Identify which cell holds the provided text, then report its (x, y) central coordinate. 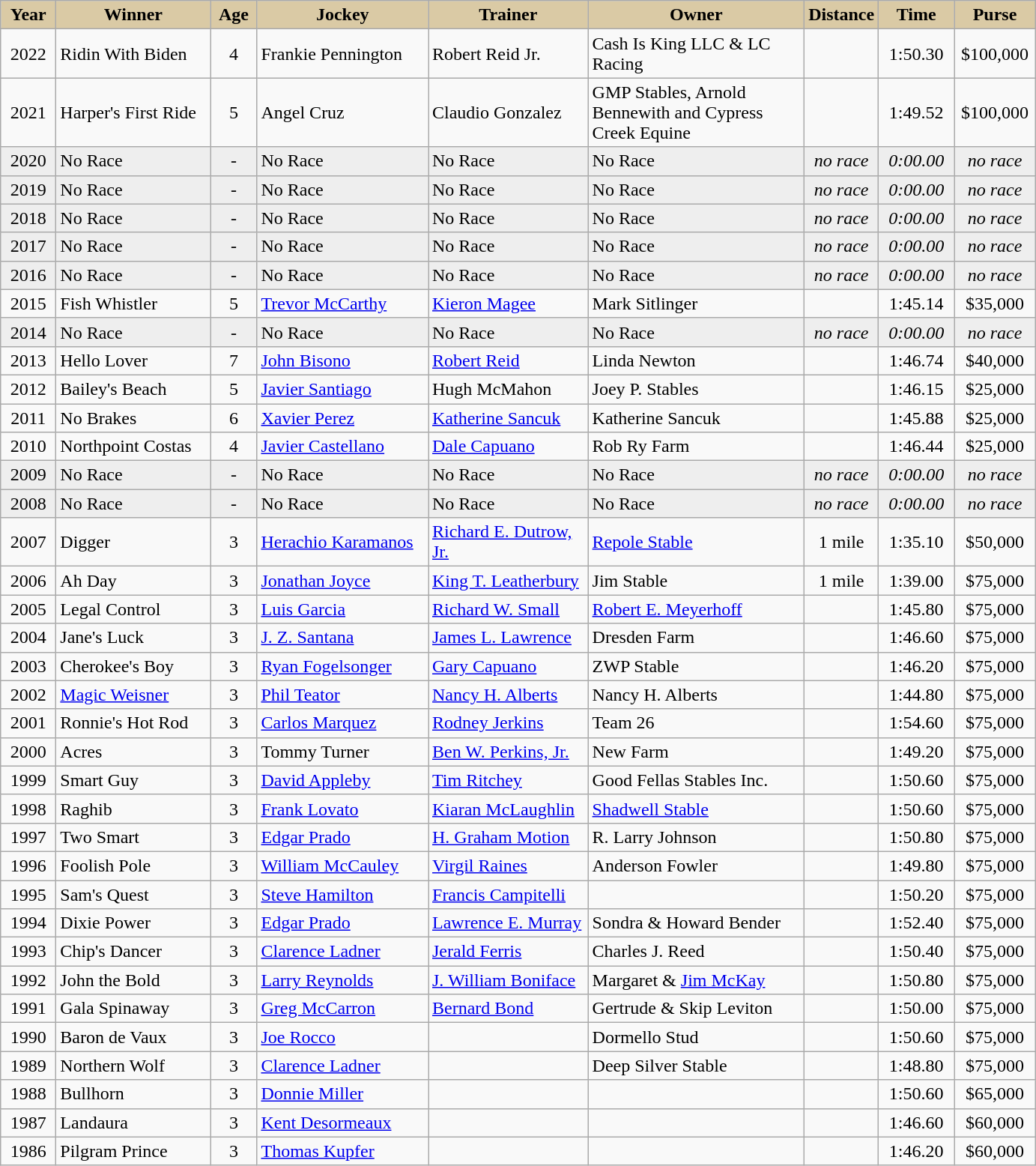
$40,000 (995, 360)
1998 (28, 809)
Javier Castellano (343, 447)
1989 (28, 1066)
1:49.52 (917, 112)
Charles J. Reed (697, 952)
1:35.10 (917, 543)
1:39.00 (917, 581)
Ridin With Biden (133, 54)
Landaura (133, 1123)
1986 (28, 1151)
No Brakes (133, 417)
1991 (28, 1009)
Cash Is King LLC & LC Racing (697, 54)
Good Fellas Stables Inc. (697, 780)
1993 (28, 952)
J. William Boniface (509, 980)
Kieron Magee (509, 303)
$50,000 (995, 543)
1:44.80 (917, 695)
Raghib (133, 809)
Claudio Gonzalez (509, 112)
Jockey (343, 15)
1:50.40 (917, 952)
Gertrude & Skip Leviton (697, 1009)
Magic Weisner (133, 695)
ZWP Stable (697, 666)
2015 (28, 303)
New Farm (697, 752)
Dixie Power (133, 923)
Rob Ry Farm (697, 447)
Joey P. Stables (697, 389)
2021 (28, 112)
Trevor McCarthy (343, 303)
1:48.80 (917, 1066)
1:46.74 (917, 360)
J. Z. Santana (343, 638)
Donnie Miller (343, 1094)
1:45.14 (917, 303)
2012 (28, 389)
1:46.15 (917, 389)
1:50.30 (917, 54)
Purse (995, 15)
Gala Spinaway (133, 1009)
Kiaran McLaughlin (509, 809)
Dormello Stud (697, 1037)
2001 (28, 723)
Anderson Fowler (697, 866)
Fish Whistler (133, 303)
David Appleby (343, 780)
Repole Stable (697, 543)
Ryan Fogelsonger (343, 666)
1:45.80 (917, 609)
Winner (133, 15)
1988 (28, 1094)
1:49.80 (917, 866)
1:50.00 (917, 1009)
$35,000 (995, 303)
GMP Stables, Arnold Bennewith and Cypress Creek Equine (697, 112)
Acres (133, 752)
Mark Sitlinger (697, 303)
Kent Desormeaux (343, 1123)
R. Larry Johnson (697, 837)
Distance (842, 15)
Larry Reynolds (343, 980)
1994 (28, 923)
2018 (28, 218)
Jerald Ferris (509, 952)
1:54.60 (917, 723)
Legal Control (133, 609)
Baron de Vaux (133, 1037)
1997 (28, 837)
Bailey's Beach (133, 389)
2013 (28, 360)
2004 (28, 638)
Robert E. Meyerhoff (697, 609)
Jane's Luck (133, 638)
Greg McCarron (343, 1009)
John the Bold (133, 980)
Ah Day (133, 581)
Luis Garcia (343, 609)
Trainer (509, 15)
Steve Hamilton (343, 894)
Shadwell Stable (697, 809)
2005 (28, 609)
Gary Capuano (509, 666)
Virgil Raines (509, 866)
6 (234, 417)
Sam's Quest (133, 894)
1990 (28, 1037)
Margaret & Jim McKay (697, 980)
Age (234, 15)
1987 (28, 1123)
Hugh McMahon (509, 389)
James L. Lawrence (509, 638)
Bernard Bond (509, 1009)
Two Smart (133, 837)
Chip's Dancer (133, 952)
7 (234, 360)
Tim Ritchey (509, 780)
Richard E. Dutrow, Jr. (509, 543)
2017 (28, 247)
John Bisono (343, 360)
Northpoint Costas (133, 447)
2020 (28, 161)
Jonathan Joyce (343, 581)
1992 (28, 980)
Linda Newton (697, 360)
2011 (28, 417)
Dale Capuano (509, 447)
H. Graham Motion (509, 837)
Joe Rocco (343, 1037)
2002 (28, 695)
$65,000 (995, 1094)
2019 (28, 190)
Sondra & Howard Bender (697, 923)
Bullhorn (133, 1094)
Dresden Farm (697, 638)
2014 (28, 332)
Thomas Kupfer (343, 1151)
Francis Campitelli (509, 894)
2008 (28, 504)
Xavier Perez (343, 417)
King T. Leatherbury (509, 581)
1:46.44 (917, 447)
2000 (28, 752)
Lawrence E. Murray (509, 923)
Year (28, 15)
1996 (28, 866)
Herachio Karamanos (343, 543)
William McCauley (343, 866)
Digger (133, 543)
1995 (28, 894)
Ben W. Perkins, Jr. (509, 752)
Pilgram Prince (133, 1151)
Frankie Pennington (343, 54)
2016 (28, 275)
Northern Wolf (133, 1066)
2006 (28, 581)
Richard W. Small (509, 609)
1:50.20 (917, 894)
1:52.40 (917, 923)
Frank Lovato (343, 809)
1:49.20 (917, 752)
1999 (28, 780)
Hello Lover (133, 360)
Deep Silver Stable (697, 1066)
Robert Reid Jr. (509, 54)
1:45.88 (917, 417)
Time (917, 15)
2007 (28, 543)
2009 (28, 475)
Carlos Marquez (343, 723)
Tommy Turner (343, 752)
Smart Guy (133, 780)
Angel Cruz (343, 112)
Team 26 (697, 723)
Javier Santiago (343, 389)
Owner (697, 15)
Phil Teator (343, 695)
2010 (28, 447)
Ronnie's Hot Rod (133, 723)
Foolish Pole (133, 866)
Jim Stable (697, 581)
2022 (28, 54)
Harper's First Ride (133, 112)
Rodney Jerkins (509, 723)
Robert Reid (509, 360)
Cherokee's Boy (133, 666)
2003 (28, 666)
